Return the [X, Y] coordinate for the center point of the cell that contains the specified text.  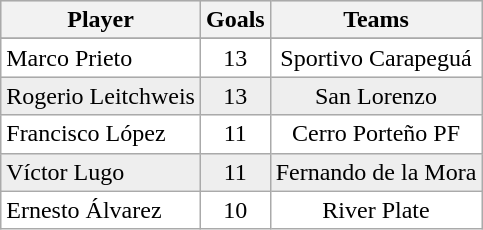
Rogerio Leitchweis [101, 96]
Player [101, 20]
Cerro Porteño PF [376, 134]
Sportivo Carapeguá [376, 58]
Víctor Lugo [101, 172]
Marco Prieto [101, 58]
Goals [235, 20]
San Lorenzo [376, 96]
Fernando de la Mora [376, 172]
Teams [376, 20]
10 [235, 210]
River Plate [376, 210]
Francisco López [101, 134]
Ernesto Álvarez [101, 210]
